Output the (x, y) coordinate of the center of the cell containing the given text.  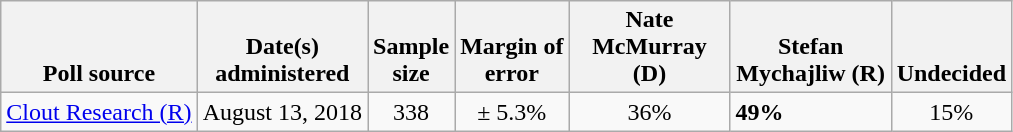
Samplesize (412, 47)
Clout Research (R) (99, 112)
StefanMychajliw (R) (810, 47)
Undecided (951, 47)
Poll source (99, 47)
36% (650, 112)
49% (810, 112)
August 13, 2018 (282, 112)
Margin oferror (512, 47)
Date(s)administered (282, 47)
NateMcMurray (D) (650, 47)
± 5.3% (512, 112)
15% (951, 112)
338 (412, 112)
